For the text-containing cell, return its midpoint in (x, y) coordinate format. 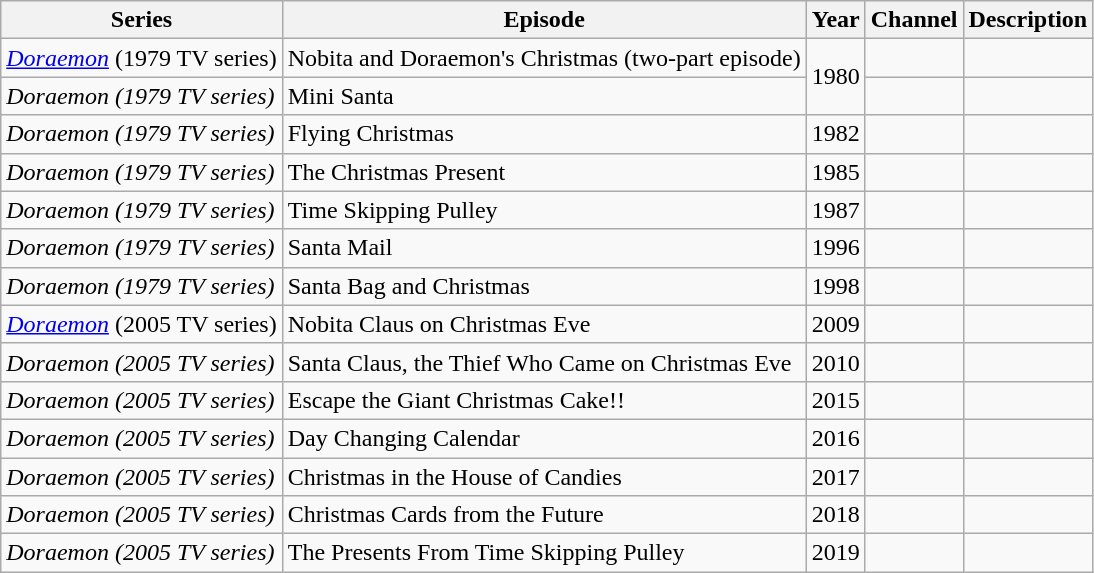
Christmas Cards from the Future (544, 515)
1996 (836, 248)
1985 (836, 172)
Mini Santa (544, 96)
Episode (544, 20)
Time Skipping Pulley (544, 210)
2010 (836, 362)
Description (1028, 20)
2019 (836, 553)
Year (836, 20)
1998 (836, 286)
The Presents From Time Skipping Pulley (544, 553)
1987 (836, 210)
2009 (836, 324)
Santa Claus, the Thief Who Came on Christmas Eve (544, 362)
Series (142, 20)
1982 (836, 134)
2017 (836, 477)
2018 (836, 515)
Christmas in the House of Candies (544, 477)
1980 (836, 77)
2016 (836, 438)
Channel (914, 20)
Nobita Claus on Christmas Eve (544, 324)
Santa Bag and Christmas (544, 286)
Day Changing Calendar (544, 438)
The Christmas Present (544, 172)
Flying Christmas (544, 134)
Escape the Giant Christmas Cake!! (544, 400)
2015 (836, 400)
Nobita and Doraemon's Christmas (two-part episode) (544, 58)
Santa Mail (544, 248)
